Capture the cell that displays the provided text and extract its (X, Y) central coordinate. 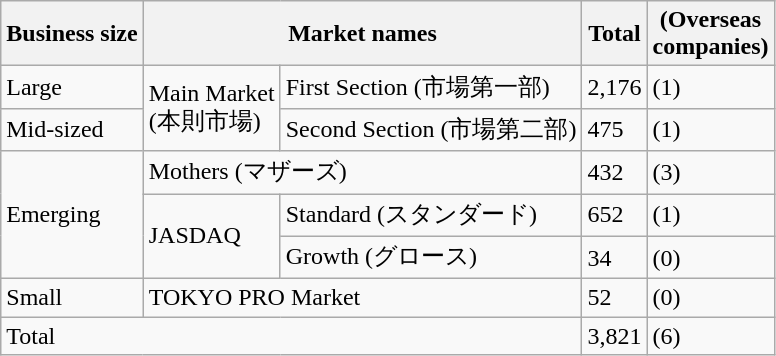
JASDAQ (212, 236)
Large (72, 88)
52 (614, 298)
TOKYO PRO Market (362, 298)
Small (72, 298)
Second Section (市場第二部) (431, 130)
(Overseascompanies) (710, 34)
Emerging (72, 215)
Market names (362, 34)
34 (614, 258)
(3) (710, 172)
Standard (スタンダード) (431, 216)
(6) (710, 336)
Main Market(本則市場) (212, 108)
475 (614, 130)
Mothers (マザーズ) (362, 172)
Business size (72, 34)
Growth (グロース) (431, 258)
Mid-sized (72, 130)
3,821 (614, 336)
652 (614, 216)
432 (614, 172)
First Section (市場第一部) (431, 88)
2,176 (614, 88)
